Determine the [X, Y] coordinate at the center of the cell enclosing the given text.  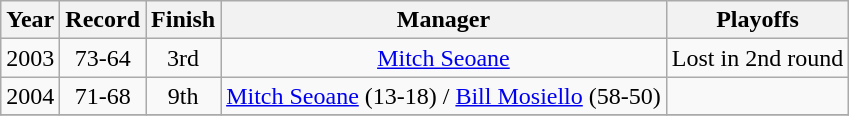
Mitch Seoane (13-18) / Bill Mosiello (58-50) [444, 96]
3rd [184, 58]
9th [184, 96]
Finish [184, 20]
71-68 [103, 96]
Record [103, 20]
73-64 [103, 58]
Playoffs [757, 20]
2003 [30, 58]
Lost in 2nd round [757, 58]
Manager [444, 20]
Year [30, 20]
Mitch Seoane [444, 58]
2004 [30, 96]
